Find where the given text appears and provide that cell's center as [X, Y] coordinate. 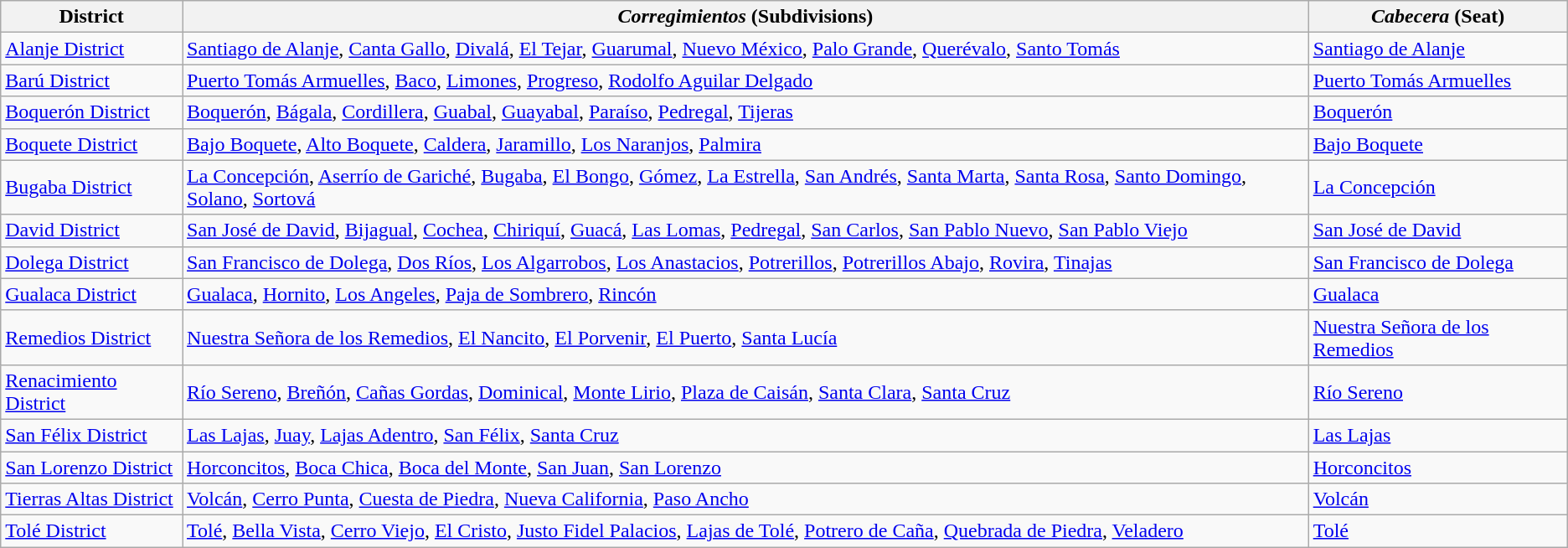
Santiago de Alanje [1437, 49]
La Concepción, Aserrío de Gariché, Bugaba, El Bongo, Gómez, La Estrella, San Andrés, Santa Marta, Santa Rosa, Santo Domingo, Solano, Sortová [745, 188]
Boquerón District [92, 112]
District [92, 17]
Río Sereno [1437, 392]
Cabecera (Seat) [1437, 17]
Río Sereno, Breñón, Cañas Gordas, Dominical, Monte Lirio, Plaza de Caisán, Santa Clara, Santa Cruz [745, 392]
Puerto Tomás Armuelles [1437, 80]
Volcán [1437, 499]
San José de David, Bijagual, Cochea, Chiriquí, Guacá, Las Lomas, Pedregal, San Carlos, San Pablo Nuevo, San Pablo Viejo [745, 230]
Las Lajas [1437, 435]
Bajo Boquete [1437, 144]
Remedios District [92, 337]
Tolé District [92, 531]
Horconcitos, Boca Chica, Boca del Monte, San Juan, San Lorenzo [745, 467]
Tierras Altas District [92, 499]
San Francisco de Dolega, Dos Ríos, Los Algarrobos, Los Anastacios, Potrerillos, Potrerillos Abajo, Rovira, Tinajas [745, 262]
Barú District [92, 80]
Puerto Tomás Armuelles, Baco, Limones, Progreso, Rodolfo Aguilar Delgado [745, 80]
Gualaca District [92, 294]
Tolé, Bella Vista, Cerro Viejo, El Cristo, Justo Fidel Palacios, Lajas de Tolé, Potrero de Caña, Quebrada de Piedra, Veladero [745, 531]
La Concepción [1437, 188]
David District [92, 230]
Nuestra Señora de los Remedios, El Nancito, El Porvenir, El Puerto, Santa Lucía [745, 337]
Boquerón, Bágala, Cordillera, Guabal, Guayabal, Paraíso, Pedregal, Tijeras [745, 112]
Renacimiento District [92, 392]
Las Lajas, Juay, Lajas Adentro, San Félix, Santa Cruz [745, 435]
San Francisco de Dolega [1437, 262]
Alanje District [92, 49]
Dolega District [92, 262]
Horconcitos [1437, 467]
San José de David [1437, 230]
Volcán, Cerro Punta, Cuesta de Piedra, Nueva California, Paso Ancho [745, 499]
Santiago de Alanje, Canta Gallo, Divalá, El Tejar, Guarumal, Nuevo México, Palo Grande, Querévalo, Santo Tomás [745, 49]
Corregimientos (Subdivisions) [745, 17]
Bajo Boquete, Alto Boquete, Caldera, Jaramillo, Los Naranjos, Palmira [745, 144]
Boquete District [92, 144]
Boquerón [1437, 112]
Nuestra Señora de los Remedios [1437, 337]
San Félix District [92, 435]
Gualaca [1437, 294]
Tolé [1437, 531]
San Lorenzo District [92, 467]
Gualaca, Hornito, Los Angeles, Paja de Sombrero, Rincón [745, 294]
Bugaba District [92, 188]
